Locate the cell with the specified text and output its (x, y) center coordinate. 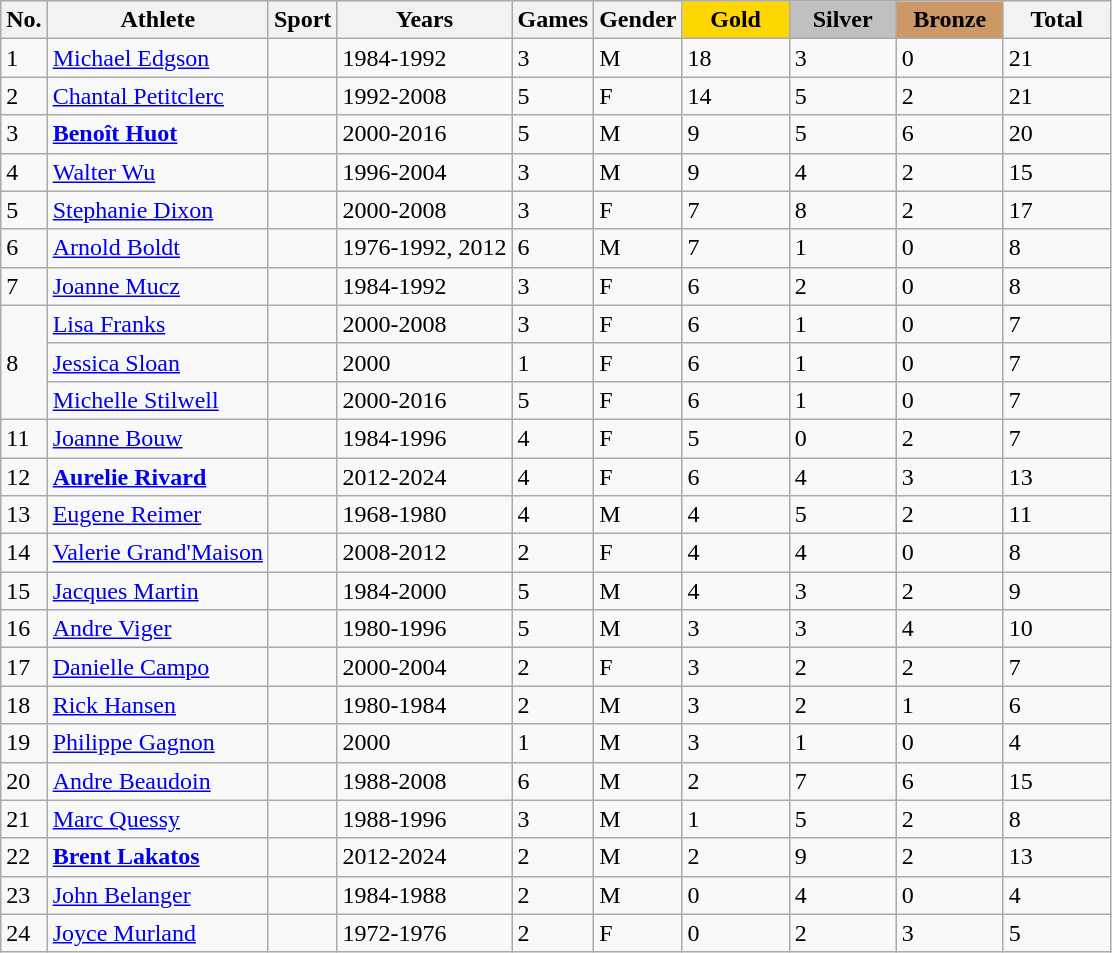
1976-1992, 2012 (424, 248)
1984-1988 (424, 895)
Rick Hansen (158, 705)
Years (424, 20)
1988-2008 (424, 781)
Philippe Gagnon (158, 743)
Jacques Martin (158, 591)
Games (553, 20)
Michelle Stilwell (158, 400)
Total (1056, 20)
24 (24, 933)
23 (24, 895)
Andre Beaudoin (158, 781)
Marc Quessy (158, 819)
Sport (302, 20)
12 (24, 477)
Silver (842, 20)
1972-1976 (424, 933)
22 (24, 857)
16 (24, 629)
Athlete (158, 20)
Andre Viger (158, 629)
Lisa Franks (158, 324)
1980-1984 (424, 705)
Joanne Bouw (158, 438)
Chantal Petitclerc (158, 96)
1992-2008 (424, 96)
Jessica Sloan (158, 362)
Brent Lakatos (158, 857)
Joanne Mucz (158, 286)
1984-1996 (424, 438)
Bronze (950, 20)
Michael Edgson (158, 58)
1968-1980 (424, 515)
Gold (736, 20)
Walter Wu (158, 172)
Joyce Murland (158, 933)
Stephanie Dixon (158, 210)
Arnold Boldt (158, 248)
No. (24, 20)
Eugene Reimer (158, 515)
2000-2004 (424, 667)
1996-2004 (424, 172)
1984-2000 (424, 591)
1980-1996 (424, 629)
2008-2012 (424, 553)
Aurelie Rivard (158, 477)
Gender (638, 20)
Danielle Campo (158, 667)
1988-1996 (424, 819)
John Belanger (158, 895)
Valerie Grand'Maison (158, 553)
Benoît Huot (158, 134)
10 (1056, 629)
19 (24, 743)
